From the cell containing the given text, extract its center point as (X, Y) coordinate. 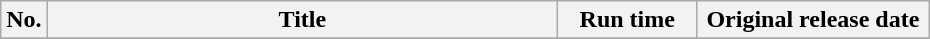
Title (302, 20)
Original release date (813, 20)
No. (24, 20)
Run time (628, 20)
